Return [x, y] of the center of cell containing provided text 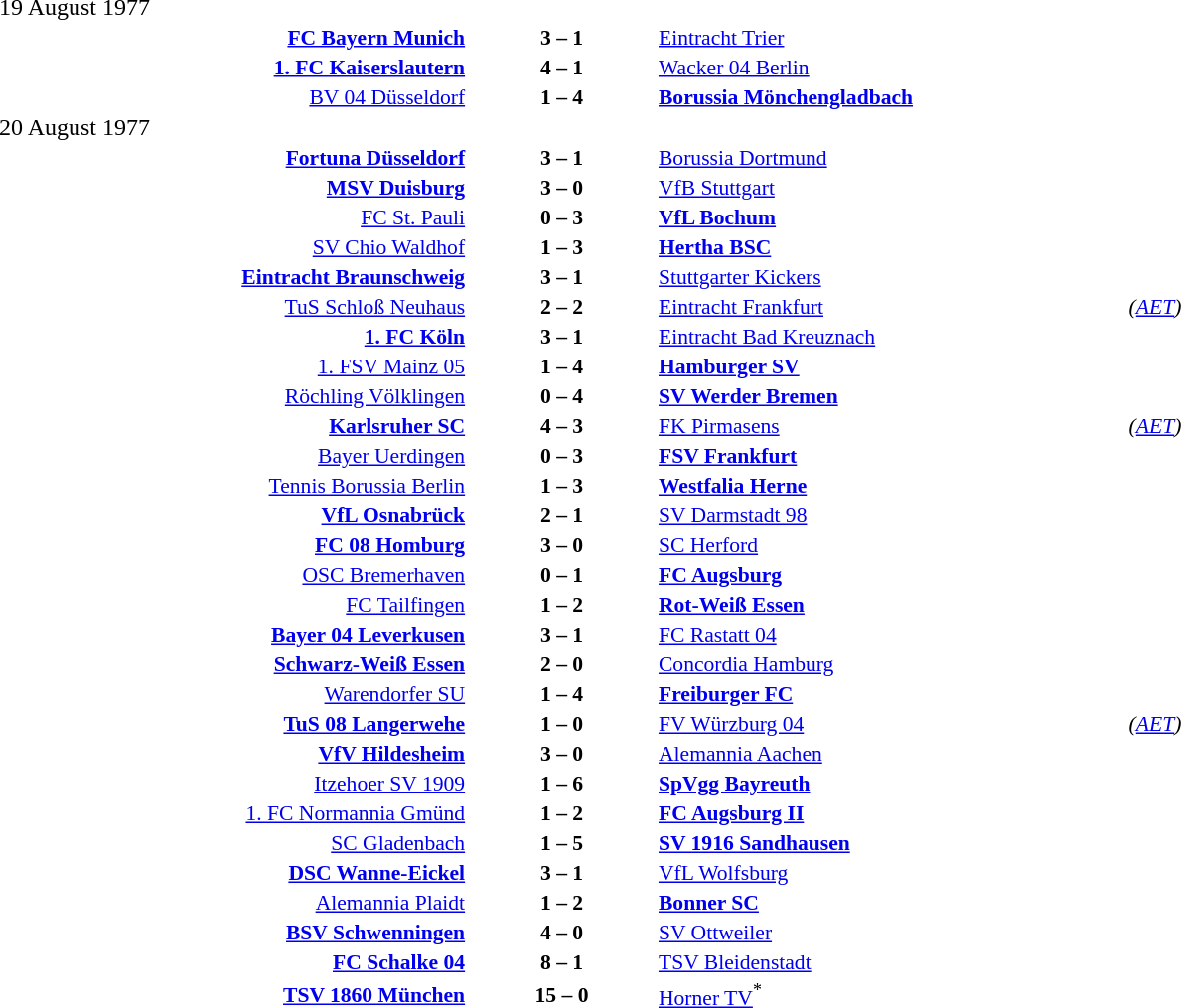
VfB Stuttgart [891, 188]
8 – 1 [562, 962]
SV 1916 Sandhausen [891, 843]
1 – 5 [562, 843]
Borussia Dortmund [891, 158]
Eintracht Trier [891, 38]
FC Augsburg [891, 575]
SV Werder Bremen [891, 396]
Rot-Weiß Essen [891, 605]
SV Darmstadt 98 [891, 515]
Bonner SC [891, 903]
SpVgg Bayreuth [891, 784]
1 – 6 [562, 784]
FSV Frankfurt [891, 456]
2 – 0 [562, 664]
4 – 3 [562, 426]
Alemannia Aachen [891, 754]
1 – 0 [562, 724]
Borussia Mönchengladbach [891, 97]
FK Pirmasens [891, 426]
SV Ottweiler [891, 933]
VfL Bochum [891, 217]
FV Würzburg 04 [891, 724]
Hertha BSC [891, 247]
VfL Wolfsburg [891, 873]
Hamburger SV [891, 366]
4 – 0 [562, 933]
Concordia Hamburg [891, 664]
FC Rastatt 04 [891, 635]
2 – 1 [562, 515]
Stuttgarter Kickers [891, 277]
TSV Bleidenstadt [891, 962]
Westfalia Herne [891, 486]
Wacker 04 Berlin [891, 68]
Eintracht Frankfurt [891, 307]
4 – 1 [562, 68]
0 – 1 [562, 575]
SC Herford [891, 545]
Eintracht Bad Kreuznach [891, 337]
FC Augsburg II [891, 813]
0 – 4 [562, 396]
Freiburger FC [891, 694]
2 – 2 [562, 307]
